Determine the (x, y) coordinate at the center of the cell enclosing the given text.  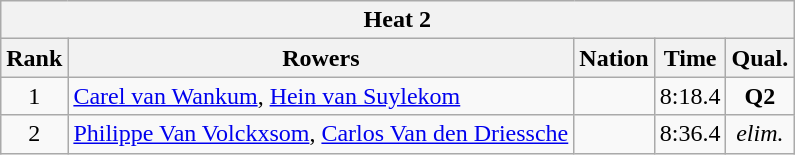
8:36.4 (690, 134)
Heat 2 (398, 20)
8:18.4 (690, 96)
Q2 (760, 96)
elim. (760, 134)
Rowers (321, 58)
1 (34, 96)
Qual. (760, 58)
Nation (614, 58)
2 (34, 134)
Rank (34, 58)
Carel van Wankum, Hein van Suylekom (321, 96)
Philippe Van Volckxsom, Carlos Van den Driessche (321, 134)
Time (690, 58)
